Extract the [X, Y] coordinate from the center of the cell holding the provided text.  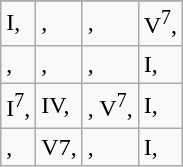
, V7, [110, 106]
IV, [59, 106]
I7, [18, 106]
